Provide the [x, y] coordinate of the cell's center where the given text is located.  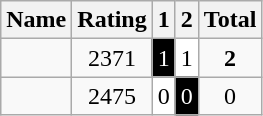
2475 [112, 96]
Name [36, 20]
Total [230, 20]
2371 [112, 58]
Rating [112, 20]
